Locate the cell with the specified text and output its (x, y) center coordinate. 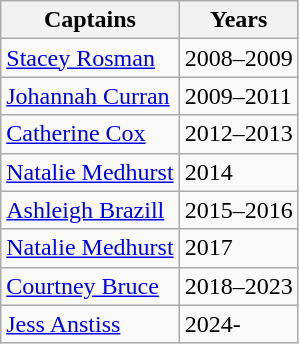
2017 (238, 248)
2015–2016 (238, 210)
2014 (238, 172)
Years (238, 20)
Johannah Curran (90, 96)
2018–2023 (238, 286)
Jess Anstiss (90, 324)
Captains (90, 20)
2009–2011 (238, 96)
2012–2013 (238, 134)
Courtney Bruce (90, 286)
Catherine Cox (90, 134)
2008–2009 (238, 58)
2024- (238, 324)
Stacey Rosman (90, 58)
Ashleigh Brazill (90, 210)
